Identify which cell holds the provided text, then report its (X, Y) central coordinate. 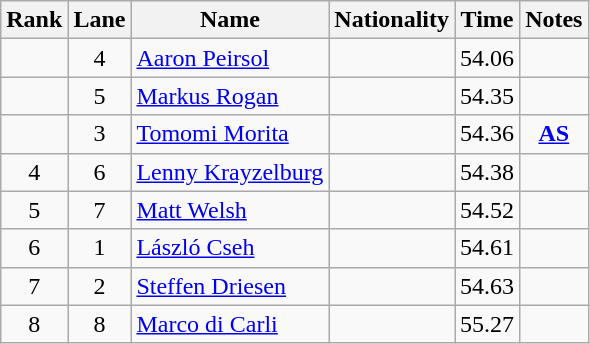
Notes (554, 20)
54.35 (488, 96)
Rank (34, 20)
54.06 (488, 58)
3 (100, 134)
2 (100, 286)
Name (230, 20)
Tomomi Morita (230, 134)
1 (100, 248)
Lane (100, 20)
54.61 (488, 248)
Lenny Krayzelburg (230, 172)
54.38 (488, 172)
54.63 (488, 286)
Matt Welsh (230, 210)
László Cseh (230, 248)
Markus Rogan (230, 96)
55.27 (488, 324)
Aaron Peirsol (230, 58)
Steffen Driesen (230, 286)
Marco di Carli (230, 324)
54.36 (488, 134)
AS (554, 134)
Time (488, 20)
54.52 (488, 210)
Nationality (392, 20)
